Capture the cell that displays the provided text and extract its [x, y] central coordinate. 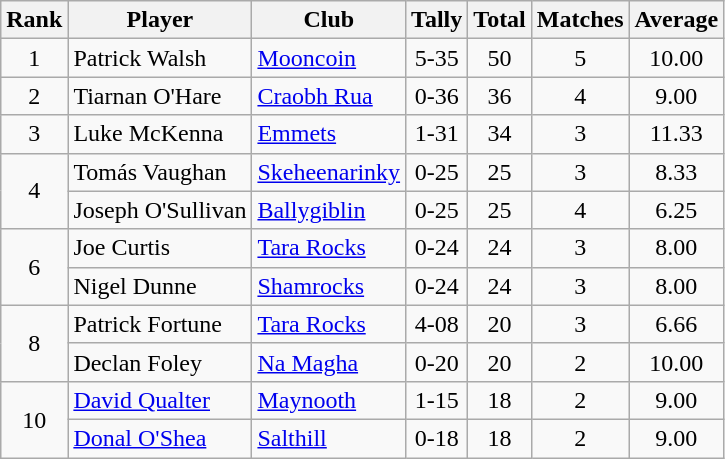
5-35 [437, 58]
10 [34, 419]
Patrick Walsh [160, 58]
Club [329, 20]
Craobh Rua [329, 96]
Declan Foley [160, 362]
Joe Curtis [160, 248]
Mooncoin [329, 58]
Tomás Vaughan [160, 172]
Tiarnan O'Hare [160, 96]
Rank [34, 20]
5 [580, 58]
50 [500, 58]
8.33 [676, 172]
Shamrocks [329, 286]
Patrick Fortune [160, 324]
Matches [580, 20]
4-08 [437, 324]
8 [34, 343]
Emmets [329, 134]
34 [500, 134]
Skeheenarinky [329, 172]
Salthill [329, 438]
Na Magha [329, 362]
1 [34, 58]
David Qualter [160, 400]
6 [34, 267]
6.25 [676, 210]
Luke McKenna [160, 134]
Player [160, 20]
1-15 [437, 400]
Average [676, 20]
11.33 [676, 134]
0-20 [437, 362]
36 [500, 96]
0-36 [437, 96]
Total [500, 20]
0-18 [437, 438]
6.66 [676, 324]
Nigel Dunne [160, 286]
Donal O'Shea [160, 438]
Maynooth [329, 400]
Tally [437, 20]
1-31 [437, 134]
Ballygiblin [329, 210]
Joseph O'Sullivan [160, 210]
